Scan for the cell matching the given text and deliver its [X, Y] coordinate at center. 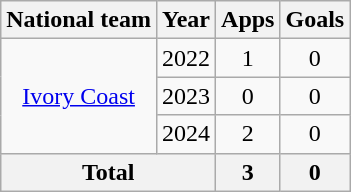
1 [248, 58]
2024 [186, 134]
Apps [248, 20]
Goals [315, 20]
2023 [186, 96]
2022 [186, 58]
3 [248, 172]
National team [79, 20]
Total [108, 172]
Ivory Coast [79, 96]
2 [248, 134]
Year [186, 20]
